Search for the cell housing the specified text and yield its [X, Y] center coordinate. 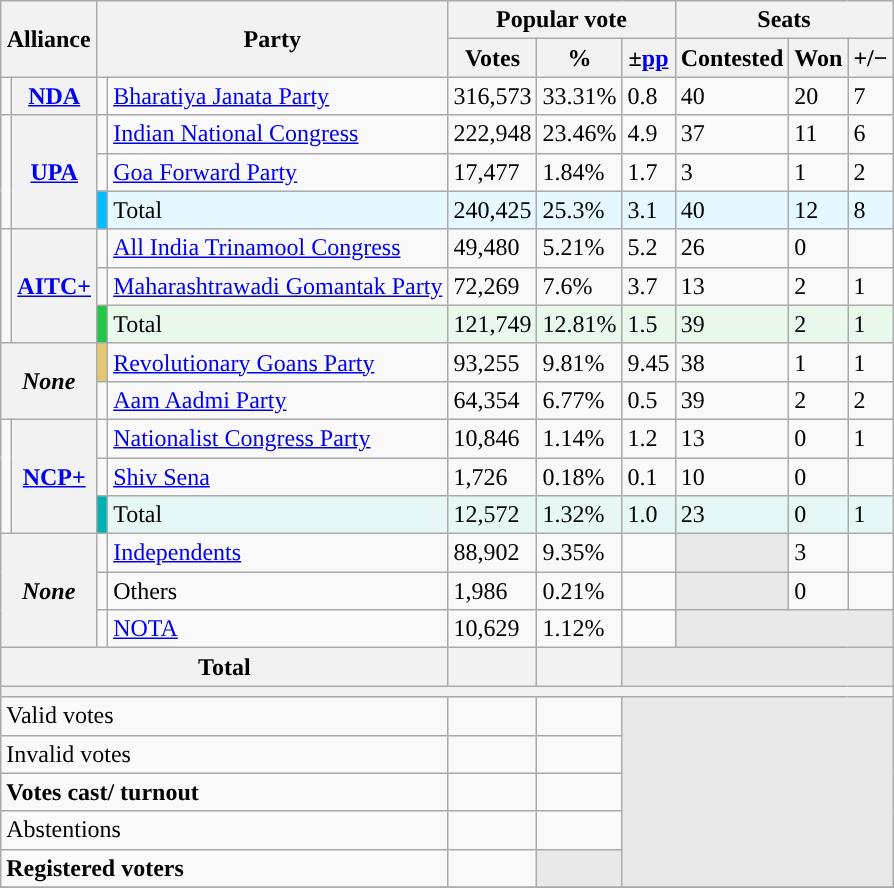
Alliance [49, 39]
64,354 [492, 400]
Seats [784, 20]
121,749 [492, 324]
12,572 [492, 515]
33.31% [580, 96]
Revolutionary Goans Party [278, 362]
10 [732, 477]
12 [818, 210]
7 [870, 96]
1.84% [580, 172]
All India Trinamool Congress [278, 248]
23 [732, 515]
NOTA [278, 629]
Shiv Sena [278, 477]
4.9 [648, 134]
25.3% [580, 210]
Popular vote [562, 20]
10,629 [492, 629]
0.18% [580, 477]
8 [870, 210]
Goa Forward Party [278, 172]
NDA [54, 96]
1.12% [580, 629]
0.5 [648, 400]
1,986 [492, 591]
1.0 [648, 515]
NCP+ [54, 476]
316,573 [492, 96]
7.6% [580, 286]
9.35% [580, 553]
240,425 [492, 210]
1.14% [580, 438]
Invalid votes [224, 754]
1.32% [580, 515]
3.7 [648, 286]
1.7 [648, 172]
Abstentions [224, 830]
9.81% [580, 362]
±pp [648, 58]
Contested [732, 58]
88,902 [492, 553]
Nationalist Congress Party [278, 438]
6 [870, 134]
23.46% [580, 134]
Votes cast/ turnout [224, 792]
Votes [492, 58]
1.2 [648, 438]
Others [278, 591]
Indian National Congress [278, 134]
Valid votes [224, 716]
0.21% [580, 591]
9.45 [648, 362]
1.5 [648, 324]
5.2 [648, 248]
20 [818, 96]
3.1 [648, 210]
10,846 [492, 438]
37 [732, 134]
Party [272, 39]
0.8 [648, 96]
6.77% [580, 400]
% [580, 58]
+/− [870, 58]
0.1 [648, 477]
Aam Aadmi Party [278, 400]
38 [732, 362]
72,269 [492, 286]
Won [818, 58]
1,726 [492, 477]
Bharatiya Janata Party [278, 96]
11 [818, 134]
Registered voters [224, 868]
222,948 [492, 134]
17,477 [492, 172]
5.21% [580, 248]
26 [732, 248]
UPA [54, 172]
12.81% [580, 324]
49,480 [492, 248]
93,255 [492, 362]
AITC+ [54, 286]
Independents [278, 553]
Maharashtrawadi Gomantak Party [278, 286]
